Return the (x, y) coordinate for the center point of the cell that contains the specified text.  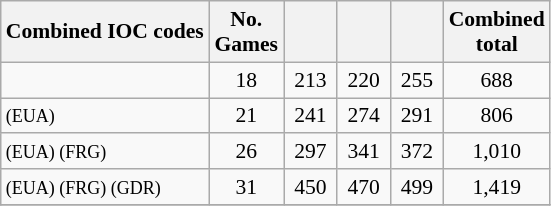
220 (364, 80)
(EUA) (105, 116)
1,419 (497, 187)
255 (416, 80)
499 (416, 187)
450 (310, 187)
(EUA) (FRG) (105, 151)
18 (246, 80)
297 (310, 151)
291 (416, 116)
26 (246, 151)
372 (416, 151)
No. Games (246, 32)
31 (246, 187)
213 (310, 80)
Combined total (497, 32)
470 (364, 187)
1,010 (497, 151)
(EUA) (FRG) (GDR) (105, 187)
806 (497, 116)
274 (364, 116)
688 (497, 80)
341 (364, 151)
241 (310, 116)
Combined IOC codes (105, 32)
21 (246, 116)
